Extract the [X, Y] coordinate from the center of the cell holding the provided text.  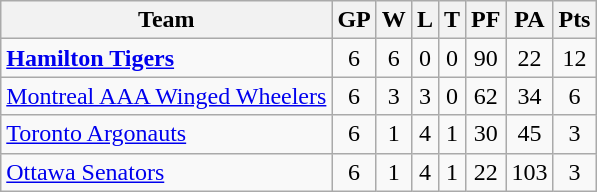
Ottawa Senators [166, 172]
GP [354, 20]
90 [485, 58]
L [424, 20]
Montreal AAA Winged Wheelers [166, 96]
30 [485, 134]
Team [166, 20]
Hamilton Tigers [166, 58]
PF [485, 20]
PA [530, 20]
Toronto Argonauts [166, 134]
W [394, 20]
Pts [574, 20]
103 [530, 172]
62 [485, 96]
T [452, 20]
12 [574, 58]
45 [530, 134]
34 [530, 96]
